Scan for the cell matching the given text and deliver its [X, Y] coordinate at center. 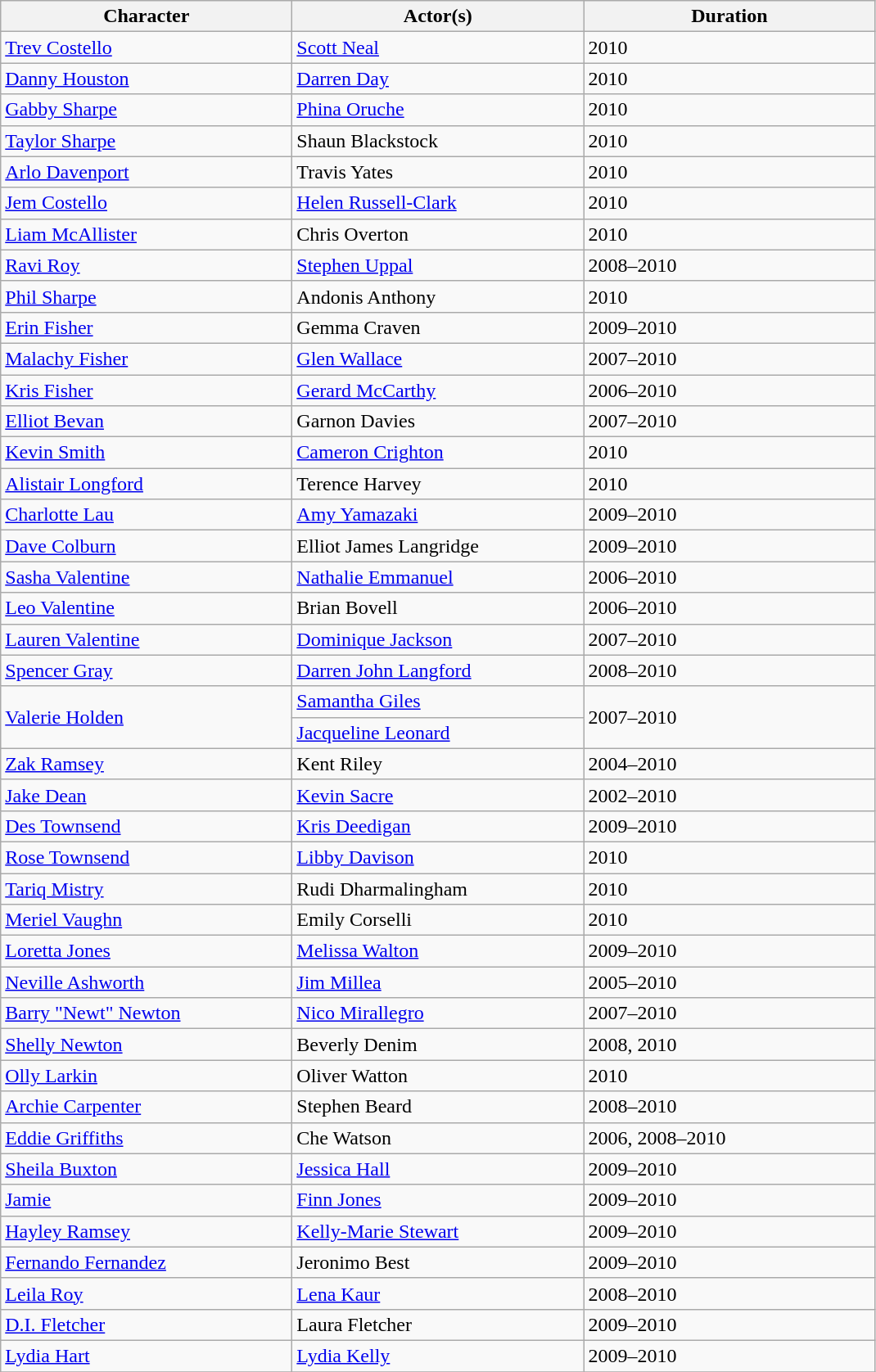
Liam McAllister [147, 234]
Andonis Anthony [438, 296]
Archie Carpenter [147, 1107]
Gerard McCarthy [438, 390]
Eddie Griffiths [147, 1138]
Fernando Fernandez [147, 1262]
Kevin Smith [147, 453]
Malachy Fisher [147, 359]
Taylor Sharpe [147, 141]
Kevin Sacre [438, 795]
Dominique Jackson [438, 639]
Cameron Crighton [438, 453]
Des Townsend [147, 826]
Chris Overton [438, 234]
Scott Neal [438, 47]
Libby Davison [438, 857]
Neville Ashworth [147, 982]
Travis Yates [438, 172]
Arlo Davenport [147, 172]
Valerie Holden [147, 717]
2008, 2010 [729, 1045]
Lydia Kelly [438, 1356]
Leo Valentine [147, 608]
Rudi Dharmalingham [438, 888]
Olly Larkin [147, 1076]
Character [147, 16]
Lydia Hart [147, 1356]
Elliot Bevan [147, 422]
Samantha Giles [438, 702]
Loretta Jones [147, 951]
Jake Dean [147, 795]
Erin Fisher [147, 327]
Barry "Newt" Newton [147, 1013]
Nathalie Emmanuel [438, 577]
D.I. Fletcher [147, 1325]
Tariq Mistry [147, 888]
Duration [729, 16]
Phina Oruche [438, 110]
Actor(s) [438, 16]
Garnon Davies [438, 422]
Emily Corselli [438, 920]
Ravi Roy [147, 265]
Amy Yamazaki [438, 515]
Elliot James Langridge [438, 546]
Sasha Valentine [147, 577]
Gabby Sharpe [147, 110]
2004–2010 [729, 764]
Beverly Denim [438, 1045]
Meriel Vaughn [147, 920]
Gemma Craven [438, 327]
Jeronimo Best [438, 1262]
Kent Riley [438, 764]
Lena Kaur [438, 1293]
Stephen Beard [438, 1107]
Laura Fletcher [438, 1325]
Terence Harvey [438, 484]
Melissa Walton [438, 951]
Zak Ramsey [147, 764]
Jacqueline Leonard [438, 733]
Darren Day [438, 79]
Hayley Ramsey [147, 1231]
Finn Jones [438, 1200]
Che Watson [438, 1138]
Trev Costello [147, 47]
Brian Bovell [438, 608]
Lauren Valentine [147, 639]
Kris Fisher [147, 390]
Jem Costello [147, 203]
Kelly-Marie Stewart [438, 1231]
2002–2010 [729, 795]
Nico Mirallegro [438, 1013]
Stephen Uppal [438, 265]
Glen Wallace [438, 359]
Jessica Hall [438, 1169]
Spencer Gray [147, 670]
2005–2010 [729, 982]
2006, 2008–2010 [729, 1138]
Dave Colburn [147, 546]
Sheila Buxton [147, 1169]
Shaun Blackstock [438, 141]
Leila Roy [147, 1293]
Phil Sharpe [147, 296]
Shelly Newton [147, 1045]
Charlotte Lau [147, 515]
Rose Townsend [147, 857]
Jamie [147, 1200]
Alistair Longford [147, 484]
Jim Millea [438, 982]
Darren John Langford [438, 670]
Oliver Watton [438, 1076]
Danny Houston [147, 79]
Helen Russell-Clark [438, 203]
Kris Deedigan [438, 826]
